Return the (X, Y) coordinate for the center point of the cell that contains the specified text.  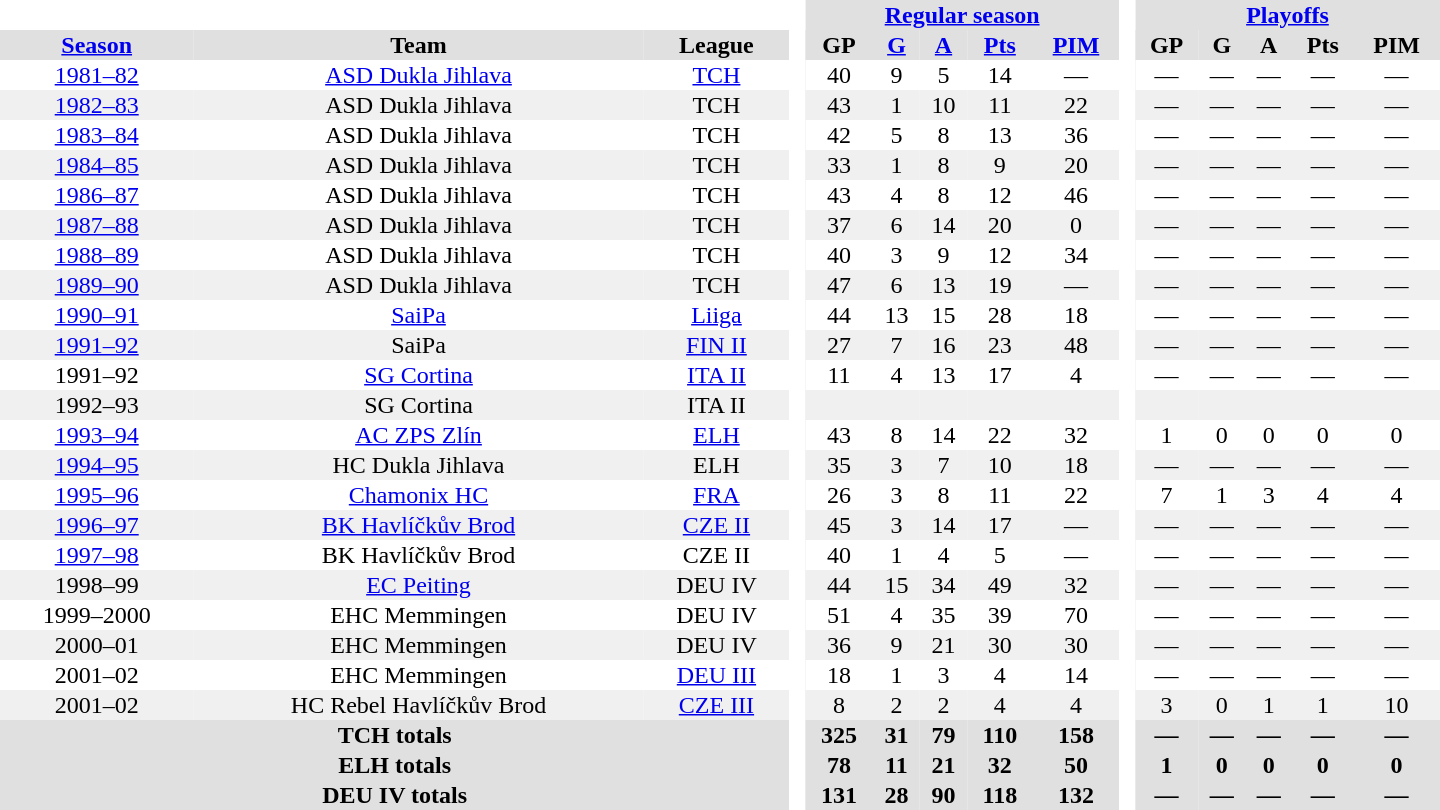
110 (1000, 735)
HC Dukla Jihlava (418, 465)
131 (839, 795)
1989–90 (96, 285)
118 (1000, 795)
Liiga (717, 315)
EC Peiting (418, 585)
1990–91 (96, 315)
1994–95 (96, 465)
78 (839, 765)
51 (839, 615)
DEU IV totals (394, 795)
1987–88 (96, 225)
19 (1000, 285)
16 (944, 345)
23 (1000, 345)
FIN II (717, 345)
Team (418, 45)
50 (1076, 765)
132 (1076, 795)
37 (839, 225)
79 (944, 735)
Regular season (962, 15)
HC Rebel Havlíčkův Brod (418, 705)
1988–89 (96, 255)
AC ZPS Zlín (418, 435)
325 (839, 735)
1993–94 (96, 435)
1986–87 (96, 195)
1981–82 (96, 75)
2000–01 (96, 645)
31 (896, 735)
48 (1076, 345)
DEU III (717, 675)
League (717, 45)
Chamonix HC (418, 495)
42 (839, 135)
CZE III (717, 705)
49 (1000, 585)
90 (944, 795)
1997–98 (96, 555)
Season (96, 45)
1996–97 (96, 525)
39 (1000, 615)
27 (839, 345)
1995–96 (96, 495)
Playoffs (1288, 15)
ELH totals (394, 765)
158 (1076, 735)
1982–83 (96, 105)
FRA (717, 495)
47 (839, 285)
1999–2000 (96, 615)
33 (839, 165)
1984–85 (96, 165)
26 (839, 495)
1992–93 (96, 405)
1998–99 (96, 585)
46 (1076, 195)
TCH totals (394, 735)
45 (839, 525)
1983–84 (96, 135)
70 (1076, 615)
